Pinpoint the cell where the given text exists, returning its [X, Y] midpoint coordinate. 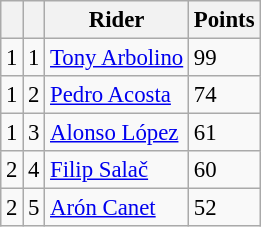
60 [224, 170]
Points [224, 20]
5 [34, 208]
Pedro Acosta [117, 95]
52 [224, 208]
4 [34, 170]
Tony Arbolino [117, 58]
Arón Canet [117, 208]
99 [224, 58]
74 [224, 95]
Alonso López [117, 133]
3 [34, 133]
61 [224, 133]
Filip Salač [117, 170]
Rider [117, 20]
